Pinpoint the cell where the given text exists, returning its [X, Y] midpoint coordinate. 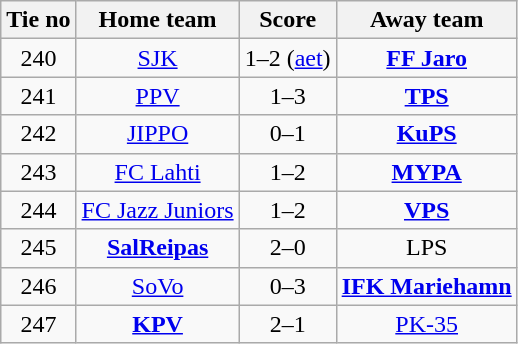
Score [288, 20]
VPS [426, 210]
1–2 (aet) [288, 58]
TPS [426, 96]
SJK [158, 58]
0–1 [288, 134]
245 [38, 248]
FC Lahti [158, 172]
Home team [158, 20]
2–0 [288, 248]
246 [38, 286]
FC Jazz Juniors [158, 210]
FF Jaro [426, 58]
244 [38, 210]
LPS [426, 248]
SalReipas [158, 248]
2–1 [288, 324]
MYPA [426, 172]
247 [38, 324]
Tie no [38, 20]
PPV [158, 96]
0–3 [288, 286]
1–3 [288, 96]
KPV [158, 324]
SoVo [158, 286]
PK-35 [426, 324]
IFK Mariehamn [426, 286]
KuPS [426, 134]
Away team [426, 20]
JIPPO [158, 134]
243 [38, 172]
241 [38, 96]
240 [38, 58]
242 [38, 134]
